Detect which cell encompasses the target text, then output its (x, y) center coordinate. 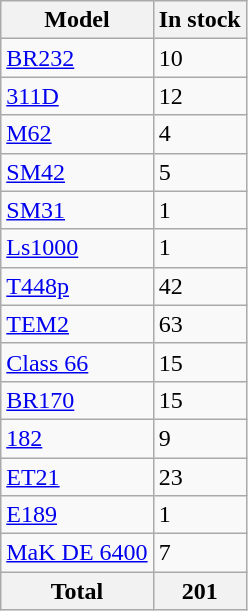
M62 (77, 134)
42 (200, 286)
Total (77, 591)
63 (200, 324)
ET21 (77, 477)
E189 (77, 515)
4 (200, 134)
12 (200, 96)
5 (200, 172)
182 (77, 438)
SM42 (77, 172)
T448p (77, 286)
9 (200, 438)
311D (77, 96)
BR170 (77, 400)
MaK DE 6400 (77, 553)
7 (200, 553)
SM31 (77, 210)
In stock (200, 20)
201 (200, 591)
23 (200, 477)
10 (200, 58)
Ls1000 (77, 248)
Class 66 (77, 362)
BR232 (77, 58)
TEM2 (77, 324)
Model (77, 20)
